Provide the [X, Y] coordinate of the cell's center where the given text is located.  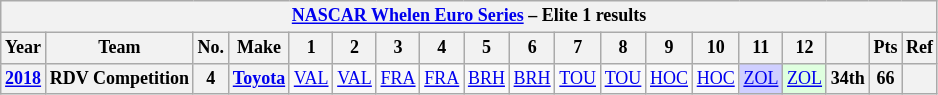
11 [761, 48]
Ref [920, 48]
1 [310, 48]
66 [886, 78]
Make [258, 48]
12 [805, 48]
2018 [24, 78]
10 [716, 48]
No. [210, 48]
NASCAR Whelen Euro Series – Elite 1 results [470, 16]
RDV Competition [119, 78]
Team [119, 48]
6 [532, 48]
8 [622, 48]
34th [848, 78]
Year [24, 48]
Toyota [258, 78]
5 [487, 48]
2 [354, 48]
7 [578, 48]
Pts [886, 48]
3 [398, 48]
9 [670, 48]
